Detect which cell encompasses the target text, then output its (x, y) center coordinate. 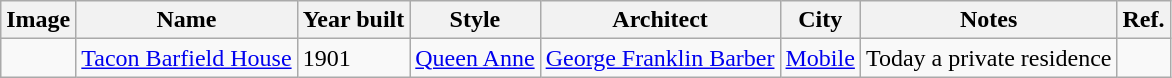
Architect (660, 20)
Today a private residence (988, 58)
City (820, 20)
Image (38, 20)
1901 (354, 58)
Queen Anne (475, 58)
Mobile (820, 58)
Name (186, 20)
Year built (354, 20)
George Franklin Barber (660, 58)
Tacon Barfield House (186, 58)
Notes (988, 20)
Style (475, 20)
Ref. (1144, 20)
